For the text-containing cell, return its midpoint in (x, y) coordinate format. 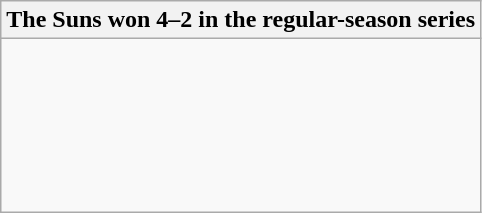
The Suns won 4–2 in the regular-season series (241, 20)
